From the cell containing the given text, extract its center point as (X, Y) coordinate. 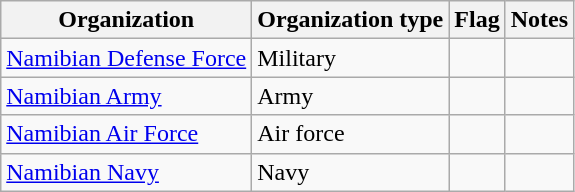
Military (350, 58)
Air force (350, 134)
Organization type (350, 20)
Notes (539, 20)
Namibian Army (126, 96)
Navy (350, 172)
Namibian Air Force (126, 134)
Army (350, 96)
Organization (126, 20)
Namibian Defense Force (126, 58)
Flag (477, 20)
Namibian Navy (126, 172)
